Pinpoint the cell where the given text exists, returning its (X, Y) midpoint coordinate. 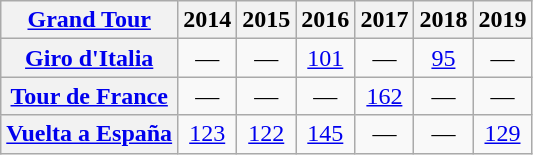
145 (326, 134)
2015 (266, 20)
101 (326, 58)
Giro d'Italia (90, 58)
95 (444, 58)
162 (384, 96)
123 (208, 134)
122 (266, 134)
Vuelta a España (90, 134)
129 (502, 134)
2014 (208, 20)
2019 (502, 20)
Grand Tour (90, 20)
2016 (326, 20)
2017 (384, 20)
2018 (444, 20)
Tour de France (90, 96)
